Detect which cell encompasses the target text, then output its (X, Y) center coordinate. 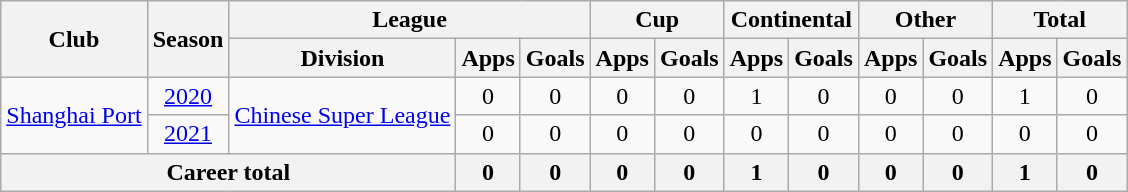
League (410, 20)
Division (342, 58)
Chinese Super League (342, 115)
Continental (791, 20)
Total (1060, 20)
Club (74, 39)
Career total (228, 172)
Other (925, 20)
Cup (657, 20)
Season (188, 39)
Shanghai Port (74, 115)
2020 (188, 96)
2021 (188, 134)
